Return the [x, y] coordinate for the center point of the cell that contains the specified text.  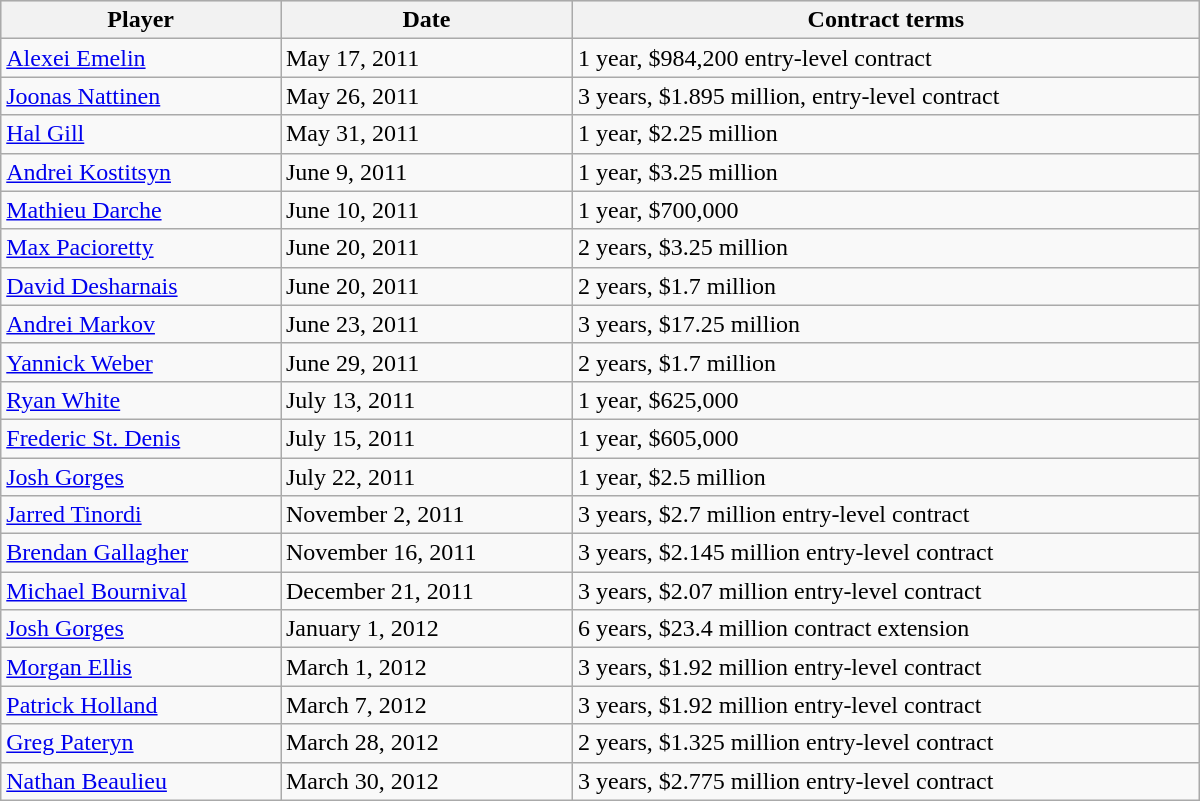
Ryan White [141, 400]
Greg Pateryn [141, 743]
2 years, $3.25 million [886, 248]
Brendan Gallagher [141, 553]
Nathan Beaulieu [141, 781]
Jarred Tinordi [141, 515]
3 years, $2.775 million entry-level contract [886, 781]
July 13, 2011 [426, 400]
Andrei Kostitsyn [141, 172]
Alexei Emelin [141, 58]
June 10, 2011 [426, 210]
December 21, 2011 [426, 591]
Frederic St. Denis [141, 438]
January 1, 2012 [426, 629]
Patrick Holland [141, 705]
Date [426, 20]
Morgan Ellis [141, 667]
Michael Bournival [141, 591]
March 30, 2012 [426, 781]
Player [141, 20]
November 16, 2011 [426, 553]
Andrei Markov [141, 324]
3 years, $1.895 million, entry-level contract [886, 96]
1 year, $984,200 entry-level contract [886, 58]
May 31, 2011 [426, 134]
1 year, $2.5 million [886, 477]
1 year, $625,000 [886, 400]
June 9, 2011 [426, 172]
March 28, 2012 [426, 743]
Yannick Weber [141, 362]
1 year, $605,000 [886, 438]
6 years, $23.4 million contract extension [886, 629]
3 years, $2.07 million entry-level contract [886, 591]
Joonas Nattinen [141, 96]
1 year, $2.25 million [886, 134]
Max Pacioretty [141, 248]
3 years, $2.145 million entry-level contract [886, 553]
3 years, $17.25 million [886, 324]
3 years, $2.7 million entry-level contract [886, 515]
March 7, 2012 [426, 705]
1 year, $700,000 [886, 210]
June 29, 2011 [426, 362]
July 15, 2011 [426, 438]
May 17, 2011 [426, 58]
1 year, $3.25 million [886, 172]
Mathieu Darche [141, 210]
May 26, 2011 [426, 96]
David Desharnais [141, 286]
2 years, $1.325 million entry-level contract [886, 743]
March 1, 2012 [426, 667]
Contract terms [886, 20]
June 23, 2011 [426, 324]
July 22, 2011 [426, 477]
November 2, 2011 [426, 515]
Hal Gill [141, 134]
